Find where the given text appears and provide that cell's center as [X, Y] coordinate. 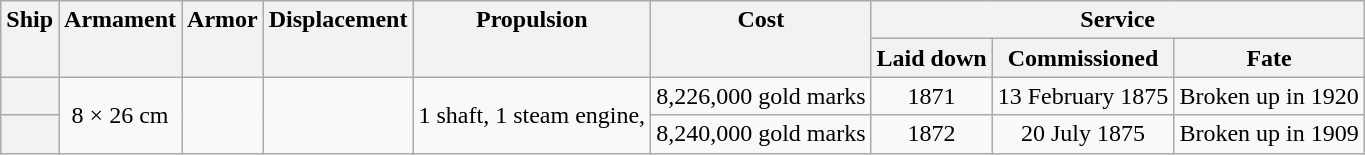
8,240,000 gold marks [761, 134]
1872 [932, 134]
Fate [1269, 58]
Displacement [338, 39]
Propulsion [532, 39]
13 February 1875 [1083, 96]
1871 [932, 96]
Ship [30, 39]
Laid down [932, 58]
8,226,000 gold marks [761, 96]
Broken up in 1909 [1269, 134]
Service [1118, 20]
Cost [761, 39]
Broken up in 1920 [1269, 96]
1 shaft, 1 steam engine, [532, 115]
8 × 26 cm [120, 115]
Armor [223, 39]
Commissioned [1083, 58]
Armament [120, 39]
20 July 1875 [1083, 134]
